Identify which cell holds the provided text, then report its (x, y) central coordinate. 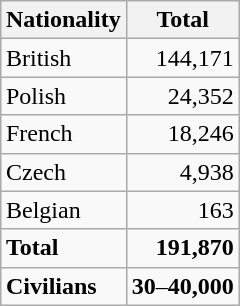
30–40,000 (182, 286)
British (63, 58)
Czech (63, 172)
Belgian (63, 210)
18,246 (182, 134)
Polish (63, 96)
French (63, 134)
191,870 (182, 248)
4,938 (182, 172)
Civilians (63, 286)
24,352 (182, 96)
144,171 (182, 58)
163 (182, 210)
Nationality (63, 20)
